Return (X, Y) of the center of cell containing provided text 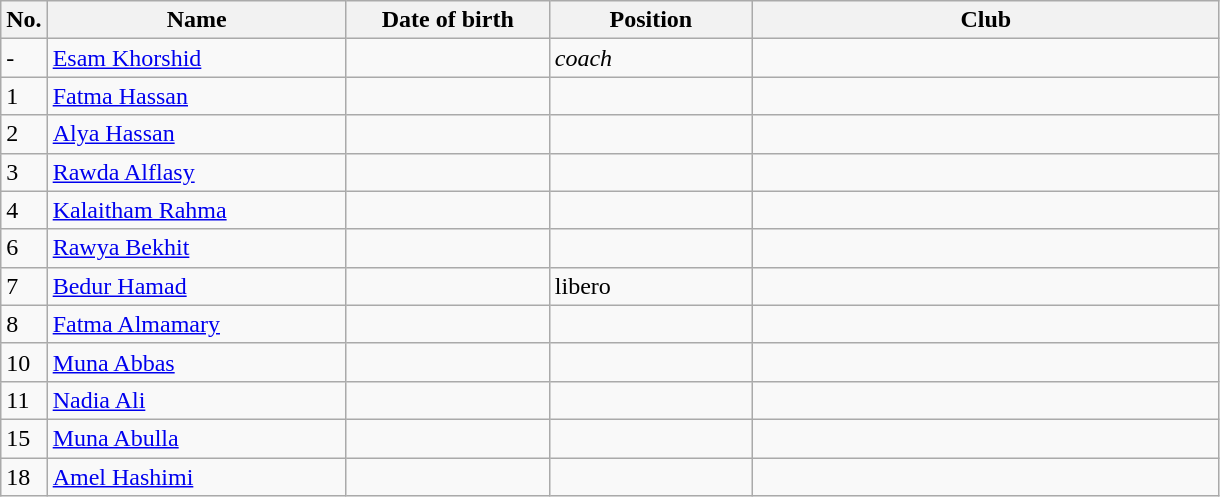
Club (986, 20)
- (24, 58)
Nadia Ali (196, 400)
4 (24, 210)
Rawda Alflasy (196, 172)
Name (196, 20)
Date of birth (448, 20)
6 (24, 248)
18 (24, 477)
2 (24, 134)
Fatma Hassan (196, 96)
7 (24, 286)
Position (650, 20)
10 (24, 362)
Muna Abulla (196, 438)
Fatma Almamary (196, 324)
coach (650, 58)
libero (650, 286)
Alya Hassan (196, 134)
Esam Khorshid (196, 58)
1 (24, 96)
3 (24, 172)
No. (24, 20)
Amel Hashimi (196, 477)
15 (24, 438)
Kalaitham Rahma (196, 210)
8 (24, 324)
Muna Abbas (196, 362)
Bedur Hamad (196, 286)
Rawya Bekhit (196, 248)
11 (24, 400)
